Search for the cell housing the specified text and yield its [X, Y] center coordinate. 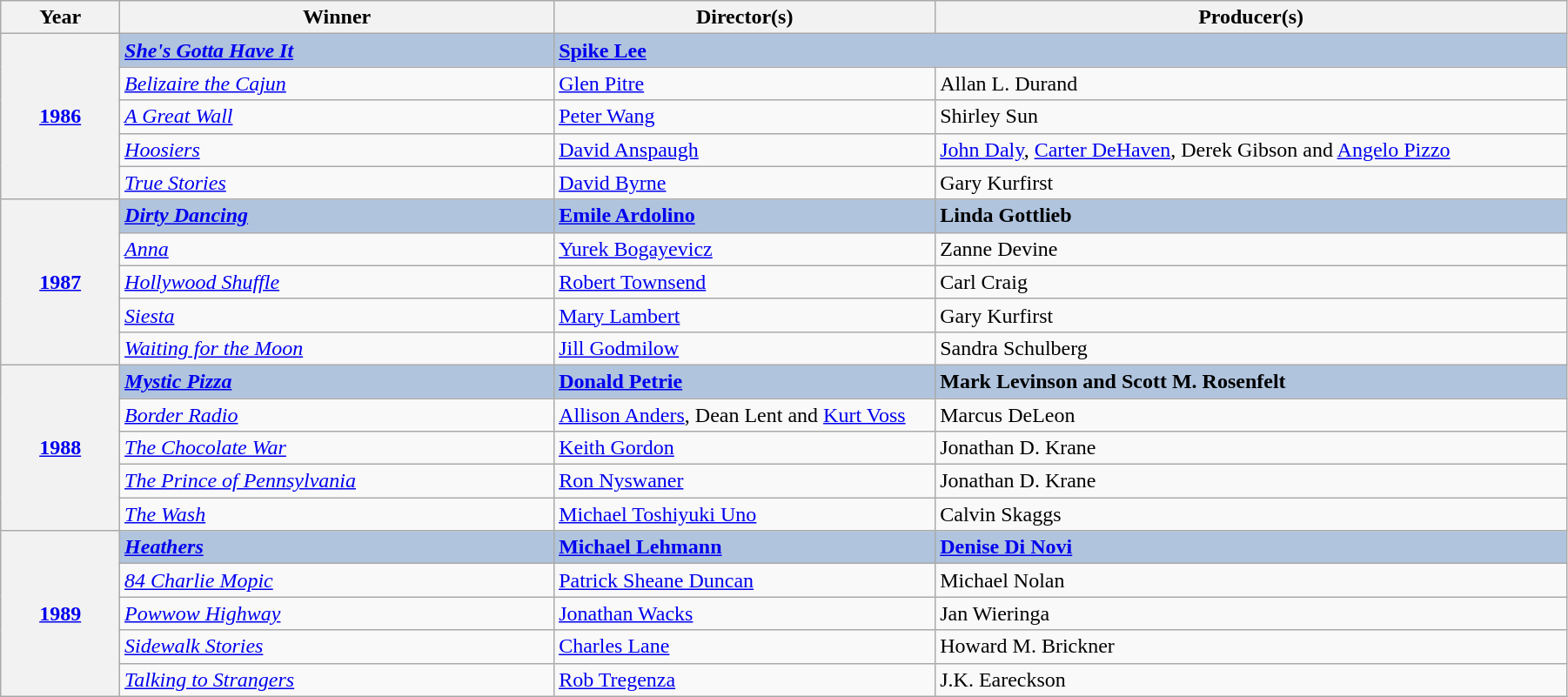
Carl Craig [1251, 282]
Glen Pitre [745, 84]
Donald Petrie [745, 381]
84 Charlie Mopic [338, 580]
Linda Gottlieb [1251, 216]
Emile Ardolino [745, 216]
Mark Levinson and Scott M. Rosenfelt [1251, 381]
Jonathan Wacks [745, 613]
The Chocolate War [338, 448]
Winner [338, 17]
Allison Anders, Dean Lent and Kurt Voss [745, 415]
Border Radio [338, 415]
Michael Toshiyuki Uno [745, 514]
J.K. Eareckson [1251, 680]
Mary Lambert [745, 315]
Hoosiers [338, 150]
Patrick Sheane Duncan [745, 580]
Sidewalk Stories [338, 647]
1986 [61, 117]
Rob Tregenza [745, 680]
Jan Wieringa [1251, 613]
The Prince of Pennsylvania [338, 481]
Robert Townsend [745, 282]
Michael Lehmann [745, 547]
Peter Wang [745, 117]
Jill Godmilow [745, 348]
David Anspaugh [745, 150]
Howard M. Brickner [1251, 647]
John Daly, Carter DeHaven, Derek Gibson and Angelo Pizzo [1251, 150]
True Stories [338, 183]
1988 [61, 447]
Powwow Highway [338, 613]
Hollywood Shuffle [338, 282]
Marcus DeLeon [1251, 415]
1989 [61, 613]
Shirley Sun [1251, 117]
Spike Lee [1061, 50]
David Byrne [745, 183]
Zanne Devine [1251, 249]
The Wash [338, 514]
Director(s) [745, 17]
Ron Nyswaner [745, 481]
Keith Gordon [745, 448]
Siesta [338, 315]
Waiting for the Moon [338, 348]
Calvin Skaggs [1251, 514]
Anna [338, 249]
Michael Nolan [1251, 580]
Sandra Schulberg [1251, 348]
Year [61, 17]
Yurek Bogayevicz [745, 249]
She's Gotta Have It [338, 50]
A Great Wall [338, 117]
Denise Di Novi [1251, 547]
1987 [61, 282]
Producer(s) [1251, 17]
Talking to Strangers [338, 680]
Allan L. Durand [1251, 84]
Dirty Dancing [338, 216]
Belizaire the Cajun [338, 84]
Heathers [338, 547]
Mystic Pizza [338, 381]
Charles Lane [745, 647]
